Capture the cell that displays the provided text and extract its [X, Y] central coordinate. 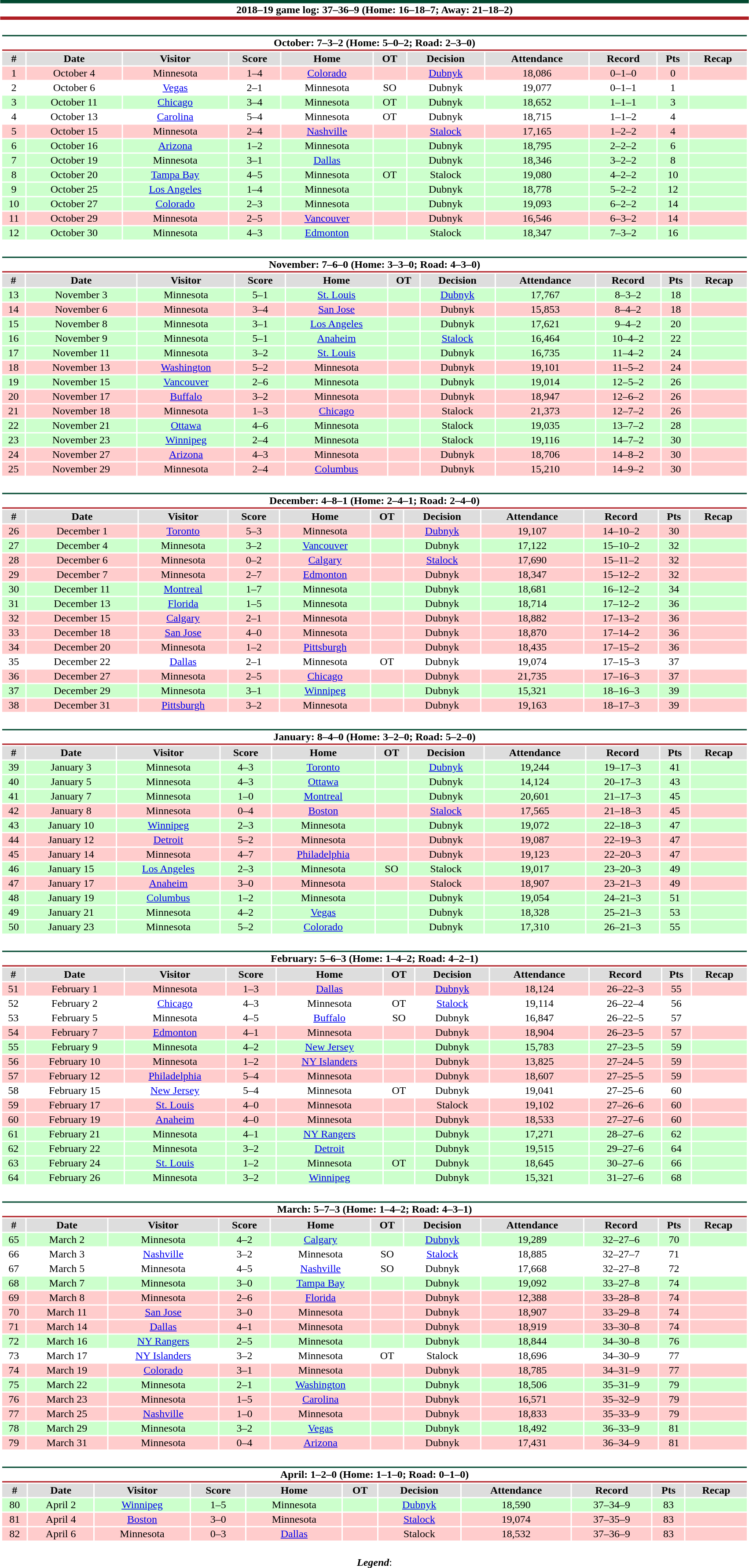
February 2 [74, 1003]
18,346 [537, 161]
18,492 [532, 1428]
0–3 [218, 1534]
13,825 [540, 1061]
18,706 [545, 454]
54 [13, 1032]
December 7 [82, 575]
16,735 [545, 353]
22–19–3 [622, 840]
15–10–2 [621, 546]
69 [14, 1298]
12–5–2 [628, 382]
March 2 [67, 1240]
February 17 [74, 1105]
18,681 [532, 589]
4–7 [246, 855]
32–27–8 [621, 1269]
78 [14, 1428]
19,092 [532, 1283]
18,533 [540, 1119]
17–14–2 [621, 633]
22–18–3 [622, 826]
December 22 [82, 662]
5–3 [253, 531]
12–7–2 [628, 411]
December 18 [82, 633]
0–1–1 [623, 88]
19,114 [540, 1003]
21–18–3 [622, 811]
31 [14, 604]
17,690 [532, 560]
18,882 [532, 618]
19,014 [545, 382]
1–1–1 [623, 102]
44 [13, 840]
13 [13, 295]
February 19 [74, 1119]
January 19 [71, 898]
18,833 [532, 1414]
8–3–2 [628, 295]
23 [13, 440]
35–31–9 [621, 1385]
March 11 [67, 1312]
December 11 [82, 589]
February 1 [74, 989]
27–25–5 [625, 1076]
December 27 [82, 676]
March 3 [67, 1254]
January 23 [71, 927]
March 29 [67, 1428]
29–27–6 [625, 1148]
17–12–2 [621, 604]
November 3 [81, 295]
14–10–2 [621, 531]
January 21 [71, 913]
February 12 [74, 1076]
March 17 [67, 1356]
15–12–2 [621, 575]
17,767 [545, 295]
14–8–2 [628, 454]
27 [14, 546]
34–30–8 [621, 1341]
24–21–3 [622, 898]
63 [13, 1163]
0–2 [253, 560]
12,388 [532, 1298]
17,621 [545, 324]
52 [13, 1003]
19,116 [545, 440]
18,919 [532, 1327]
17,668 [532, 1269]
82 [15, 1534]
February 5 [74, 1018]
1–7 [253, 589]
12–6–2 [628, 396]
19 [13, 382]
April 6 [61, 1534]
3–2–2 [623, 161]
26–21–3 [622, 927]
35 [14, 662]
19–17–3 [622, 768]
21,735 [532, 676]
December 13 [82, 604]
16,571 [532, 1399]
28–27–6 [625, 1134]
19,087 [535, 840]
26–22–5 [625, 1018]
November 9 [81, 338]
23–20–3 [622, 869]
18,506 [532, 1385]
19,101 [545, 367]
17,165 [537, 132]
37–36–9 [612, 1534]
9–4–2 [628, 324]
20,601 [535, 797]
34–30–9 [621, 1356]
February 22 [74, 1148]
January 5 [71, 782]
19,107 [532, 531]
17–13–2 [621, 618]
20–17–3 [622, 782]
16,847 [540, 1018]
27–23–5 [625, 1047]
December 29 [82, 691]
October 16 [74, 146]
March 23 [67, 1399]
November 27 [81, 454]
17 [13, 353]
16–12–2 [621, 589]
2018–19 game log: 37–36–9 (Home: 16–18–7; Away: 21–18–2) [374, 10]
40 [13, 782]
19,102 [540, 1105]
18,885 [532, 1254]
5 [14, 132]
18,715 [537, 117]
42 [13, 811]
15,853 [545, 309]
26–22–3 [625, 989]
18,844 [532, 1341]
21,373 [545, 411]
0–1–0 [623, 73]
March 8 [67, 1298]
9 [14, 190]
2–7 [253, 575]
March 19 [67, 1370]
April: 1–2–0 (Home: 1–1–0; Road: 0–1–0) [374, 1474]
37–34–9 [612, 1505]
26–22–4 [625, 1003]
17,310 [535, 927]
5–2–2 [623, 190]
October 20 [74, 175]
December 20 [82, 647]
November 6 [81, 309]
December 15 [82, 618]
4–6 [260, 425]
February 10 [74, 1061]
October 4 [74, 73]
16,546 [537, 219]
December 1 [82, 531]
25–21–3 [622, 913]
33–27–8 [621, 1283]
17,122 [532, 546]
January: 8–4–0 (Home: 3–2–0; Road: 5–2–0) [374, 737]
31–27–6 [625, 1177]
19,093 [537, 204]
35–33–9 [621, 1414]
April 2 [61, 1505]
17–15–2 [621, 647]
19,041 [540, 1090]
February 26 [74, 1177]
15 [13, 324]
46 [13, 869]
November 17 [81, 396]
7–3–2 [623, 233]
17,271 [540, 1134]
November 13 [81, 367]
November 11 [81, 353]
27–25–6 [625, 1090]
18,870 [532, 633]
January 15 [71, 869]
4–2–2 [623, 175]
18,652 [537, 102]
18,532 [516, 1534]
19,289 [532, 1240]
25 [13, 469]
11 [14, 219]
18,435 [532, 647]
17,431 [532, 1443]
33 [14, 633]
19,244 [535, 768]
15–11–2 [621, 560]
18,124 [540, 989]
19,163 [532, 705]
18,590 [516, 1505]
March 31 [67, 1443]
December 6 [82, 560]
15,783 [540, 1047]
November 21 [81, 425]
January 14 [71, 855]
34–31–9 [621, 1370]
1–1–2 [623, 117]
19,077 [537, 88]
11–4–2 [628, 353]
November 8 [81, 324]
November 29 [81, 469]
8–4–2 [628, 309]
18,328 [535, 913]
18,904 [540, 1032]
December 31 [82, 705]
19,017 [535, 869]
February 24 [74, 1163]
18,696 [532, 1356]
48 [13, 898]
29 [14, 575]
36–33–9 [621, 1428]
January 7 [71, 797]
January 8 [71, 811]
October: 7–3–2 (Home: 5–0–2; Road: 2–3–0) [374, 43]
March 16 [67, 1341]
18,607 [540, 1076]
16,464 [545, 338]
February 7 [74, 1032]
19,035 [545, 425]
14,124 [535, 782]
67 [14, 1269]
2 [14, 88]
33–30–8 [621, 1327]
18,645 [540, 1163]
18,947 [545, 396]
October 30 [74, 233]
18–17–3 [621, 705]
18,714 [532, 604]
October 29 [74, 219]
19,123 [535, 855]
17–15–3 [621, 662]
15,210 [545, 469]
October 13 [74, 117]
23–21–3 [622, 884]
19,072 [535, 826]
17–16–3 [621, 676]
7 [14, 161]
1–2–2 [623, 132]
19,080 [537, 175]
January 10 [71, 826]
February 15 [74, 1090]
21–17–3 [622, 797]
6–3–2 [623, 219]
13–7–2 [628, 425]
27–27–6 [625, 1119]
January 17 [71, 884]
33–28–8 [621, 1298]
30–27–6 [625, 1163]
6–2–2 [623, 204]
36–34–9 [621, 1443]
January 12 [71, 840]
October 27 [74, 204]
October 19 [74, 161]
October 11 [74, 102]
26–23–5 [625, 1032]
65 [14, 1240]
January 3 [71, 768]
35–32–9 [621, 1399]
2–2–2 [623, 146]
73 [14, 1356]
80 [15, 1505]
17,565 [535, 811]
February: 5–6–3 (Home: 1–4–2; Road: 4–2–1) [374, 959]
37–35–9 [612, 1520]
18,795 [537, 146]
38 [14, 705]
December 4 [82, 546]
19,054 [535, 898]
27–24–5 [625, 1061]
March 5 [67, 1269]
March 14 [67, 1327]
18,785 [532, 1370]
October 15 [74, 132]
March 25 [67, 1414]
0 [673, 73]
March 22 [67, 1385]
October 25 [74, 190]
November 23 [81, 440]
19,515 [540, 1148]
November 18 [81, 411]
61 [13, 1134]
March 7 [67, 1283]
33–29–8 [621, 1312]
10–4–2 [628, 338]
October 6 [74, 88]
22–20–3 [622, 855]
December: 4–8–1 (Home: 2–4–1; Road: 2–4–0) [374, 501]
21 [13, 411]
18,086 [537, 73]
75 [14, 1385]
11–5–2 [628, 367]
November: 7–6–0 (Home: 3–3–0; Road: 4–3–0) [374, 265]
February 21 [74, 1134]
February 9 [74, 1047]
18,778 [537, 190]
32–27–7 [621, 1254]
27–26–6 [625, 1105]
14–7–2 [628, 440]
14–9–2 [628, 469]
50 [13, 927]
November 15 [81, 382]
18–16–3 [621, 691]
58 [13, 1090]
March: 5–7–3 (Home: 1–4–2; Road: 4–3–1) [374, 1210]
32–27–6 [621, 1240]
April 4 [61, 1520]
